Scan for the cell matching the given text and deliver its (X, Y) coordinate at center. 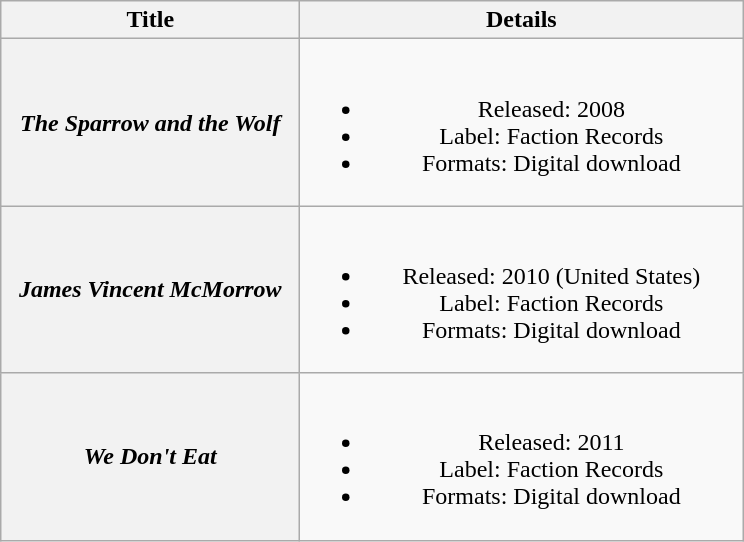
James Vincent McMorrow (150, 290)
Released: 2011Label: Faction RecordsFormats: Digital download (522, 456)
The Sparrow and the Wolf (150, 122)
We Don't Eat (150, 456)
Details (522, 20)
Released: 2008Label: Faction RecordsFormats: Digital download (522, 122)
Title (150, 20)
Released: 2010 (United States)Label: Faction RecordsFormats: Digital download (522, 290)
